Provide the (X, Y) coordinate of the cell's center where the given text is located.  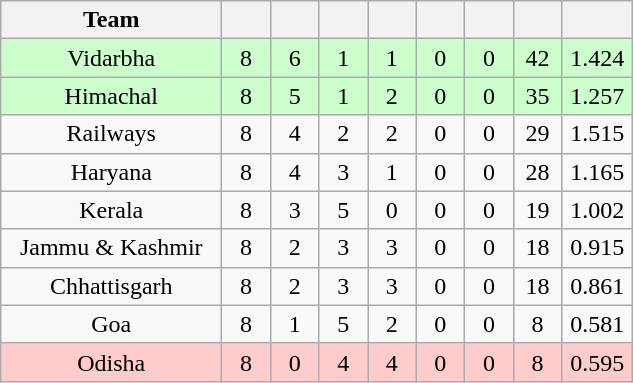
35 (538, 96)
Railways (112, 134)
Kerala (112, 210)
1.165 (598, 172)
0.595 (598, 362)
0.861 (598, 286)
1.257 (598, 96)
28 (538, 172)
Jammu & Kashmir (112, 248)
0.581 (598, 324)
Himachal (112, 96)
Team (112, 20)
19 (538, 210)
6 (294, 58)
1.002 (598, 210)
29 (538, 134)
Chhattisgarh (112, 286)
42 (538, 58)
Goa (112, 324)
1.424 (598, 58)
Odisha (112, 362)
Haryana (112, 172)
1.515 (598, 134)
0.915 (598, 248)
Vidarbha (112, 58)
